Locate the cell with the specified text and output its (x, y) center coordinate. 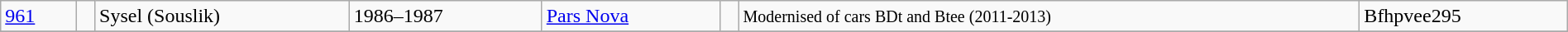
Modernised of cars BDt and Btee (2011-2013) (1049, 16)
1986–1987 (445, 16)
Pars Nova (631, 16)
961 (39, 16)
Bfhpvee295 (1464, 16)
Sysel (Souslik) (222, 16)
